Pinpoint the cell where the given text exists, returning its [X, Y] midpoint coordinate. 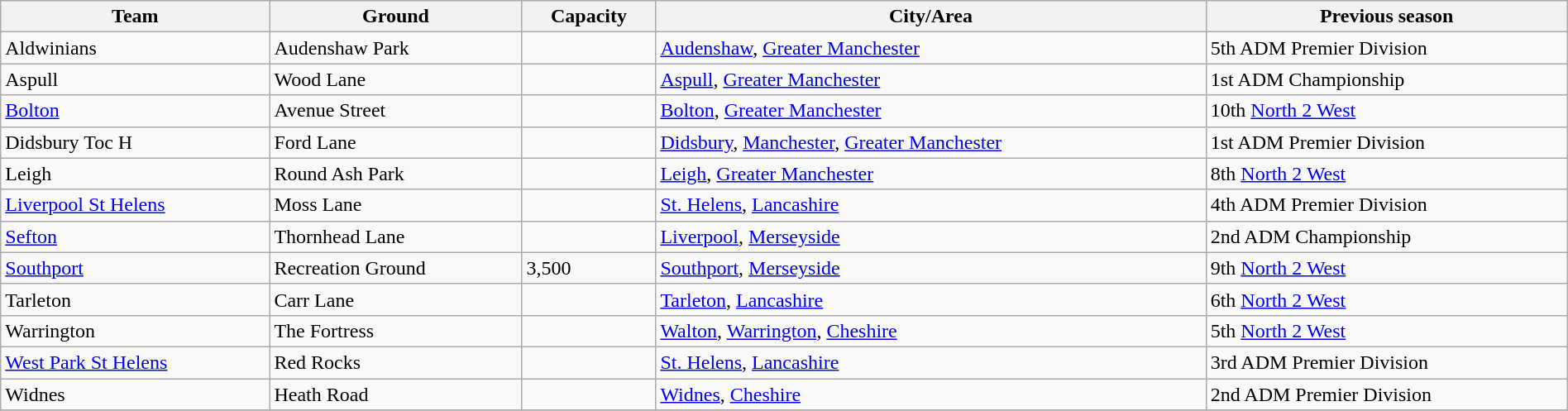
Capacity [589, 17]
Wood Lane [395, 79]
Carr Lane [395, 299]
Liverpool, Merseyside [931, 237]
1st ADM Championship [1386, 79]
Bolton [136, 111]
The Fortress [395, 331]
West Park St Helens [136, 362]
5th North 2 West [1386, 331]
Audenshaw Park [395, 48]
Walton, Warrington, Cheshire [931, 331]
City/Area [931, 17]
Widnes [136, 394]
Ground [395, 17]
9th North 2 West [1386, 268]
Aspull [136, 79]
Sefton [136, 237]
6th North 2 West [1386, 299]
Widnes, Cheshire [931, 394]
Previous season [1386, 17]
Leigh [136, 174]
Team [136, 17]
1st ADM Premier Division [1386, 142]
Thornhead Lane [395, 237]
Ford Lane [395, 142]
3rd ADM Premier Division [1386, 362]
3,500 [589, 268]
Warrington [136, 331]
Didsbury, Manchester, Greater Manchester [931, 142]
Audenshaw, Greater Manchester [931, 48]
Avenue Street [395, 111]
Recreation Ground [395, 268]
10th North 2 West [1386, 111]
Liverpool St Helens [136, 205]
4th ADM Premier Division [1386, 205]
Didsbury Toc H [136, 142]
Red Rocks [395, 362]
Southport [136, 268]
Heath Road [395, 394]
5th ADM Premier Division [1386, 48]
Tarleton [136, 299]
Aldwinians [136, 48]
Bolton, Greater Manchester [931, 111]
Aspull, Greater Manchester [931, 79]
Tarleton, Lancashire [931, 299]
8th North 2 West [1386, 174]
Moss Lane [395, 205]
2nd ADM Premier Division [1386, 394]
Round Ash Park [395, 174]
Leigh, Greater Manchester [931, 174]
Southport, Merseyside [931, 268]
2nd ADM Championship [1386, 237]
